Find where the given text appears and provide that cell's center as [X, Y] coordinate. 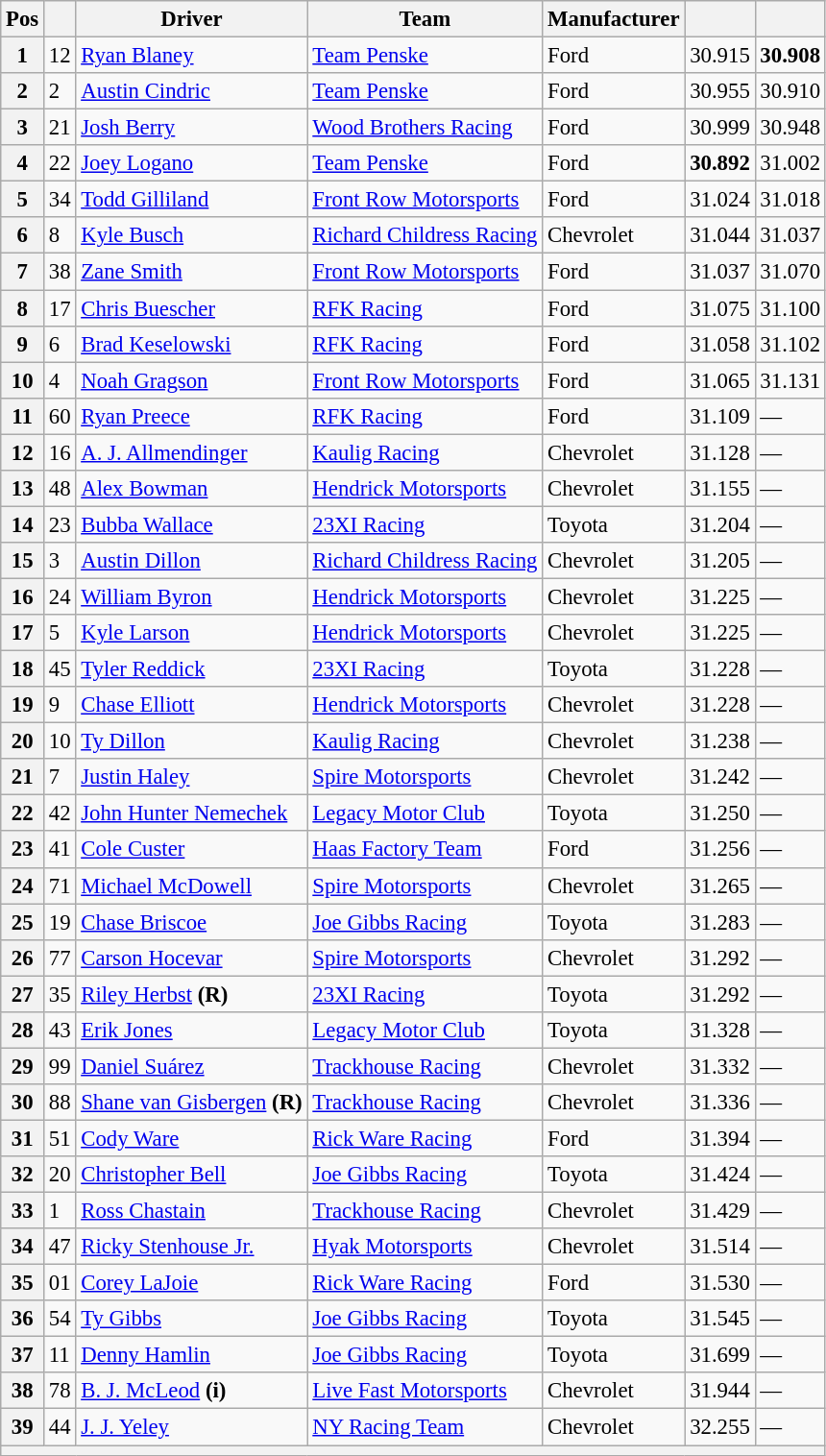
Todd Gilliland [192, 200]
Ryan Preece [192, 416]
54 [60, 1319]
Noah Gragson [192, 380]
15 [23, 561]
31.265 [720, 886]
41 [60, 850]
31.002 [790, 163]
Haas Factory Team [425, 850]
Christopher Bell [192, 1175]
47 [60, 1247]
43 [60, 1031]
30.910 [790, 91]
31.204 [720, 524]
Manufacturer [614, 19]
Denny Hamlin [192, 1355]
Shane van Gisbergen (R) [192, 1103]
Michael McDowell [192, 886]
32.255 [720, 1427]
Josh Berry [192, 128]
Wood Brothers Racing [425, 128]
33 [23, 1211]
Riley Herbst (R) [192, 994]
31.058 [720, 344]
Carson Hocevar [192, 958]
31.109 [720, 416]
Austin Dillon [192, 561]
30.892 [720, 163]
Cole Custer [192, 850]
31.128 [720, 452]
31.429 [720, 1211]
31.545 [720, 1319]
31.394 [720, 1138]
37 [23, 1355]
31.070 [790, 272]
26 [23, 958]
31.242 [720, 777]
Corey LaJoie [192, 1283]
31.256 [720, 850]
31.283 [720, 922]
31.944 [720, 1392]
14 [23, 524]
Justin Haley [192, 777]
31.328 [720, 1031]
31.024 [720, 200]
Joey Logano [192, 163]
31.238 [720, 741]
31.336 [720, 1103]
30.955 [720, 91]
31.424 [720, 1175]
32 [23, 1175]
31.075 [720, 308]
Driver [192, 19]
John Hunter Nemechek [192, 813]
Austin Cindric [192, 91]
44 [60, 1427]
Tyler Reddick [192, 669]
48 [60, 489]
Ross Chastain [192, 1211]
Erik Jones [192, 1031]
Kyle Busch [192, 235]
27 [23, 994]
Ricky Stenhouse Jr. [192, 1247]
31.131 [790, 380]
30.999 [720, 128]
39 [23, 1427]
36 [23, 1319]
01 [60, 1283]
Zane Smith [192, 272]
28 [23, 1031]
78 [60, 1392]
William Byron [192, 596]
45 [60, 669]
31 [23, 1138]
25 [23, 922]
Cody Ware [192, 1138]
Ty Gibbs [192, 1319]
Chase Briscoe [192, 922]
Ryan Blaney [192, 56]
Hyak Motorsports [425, 1247]
A. J. Allmendinger [192, 452]
30.908 [790, 56]
31.699 [720, 1355]
31.514 [720, 1247]
J. J. Yeley [192, 1427]
18 [23, 669]
30.948 [790, 128]
31.100 [790, 308]
71 [60, 886]
Chris Buescher [192, 308]
30 [23, 1103]
Chase Elliott [192, 705]
B. J. McLeod (i) [192, 1392]
Brad Keselowski [192, 344]
Team [425, 19]
31.102 [790, 344]
Ty Dillon [192, 741]
31.065 [720, 380]
NY Racing Team [425, 1427]
51 [60, 1138]
Daniel Suárez [192, 1066]
Alex Bowman [192, 489]
Live Fast Motorsports [425, 1392]
99 [60, 1066]
31.530 [720, 1283]
60 [60, 416]
31.044 [720, 235]
Pos [23, 19]
Bubba Wallace [192, 524]
31.250 [720, 813]
Kyle Larson [192, 633]
13 [23, 489]
31.155 [720, 489]
30.915 [720, 56]
77 [60, 958]
88 [60, 1103]
42 [60, 813]
29 [23, 1066]
31.018 [790, 200]
31.205 [720, 561]
31.332 [720, 1066]
